Provide the (x, y) coordinate of the cell's center where the given text is located.  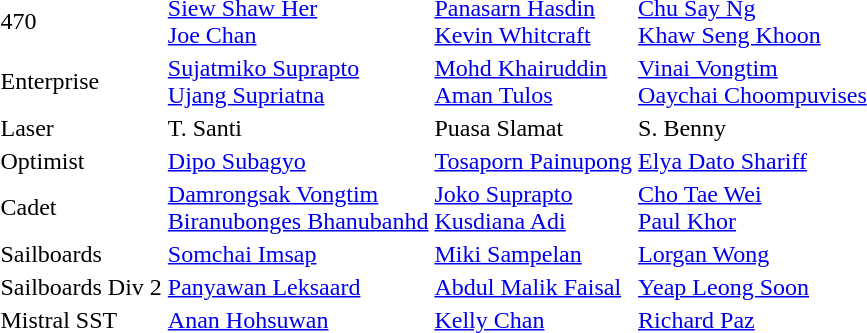
Damrongsak Vongtim Biranubonges Bhanubanhd (298, 208)
Abdul Malik Faisal (534, 287)
Puasa Slamat (534, 128)
Mohd Khairuddin Aman Tulos (534, 82)
Miki Sampelan (534, 254)
Tosaporn Painupong (534, 161)
T. Santi (298, 128)
Sujatmiko Suprapto Ujang Supriatna (298, 82)
Dipo Subagyo (298, 161)
Joko Suprapto Kusdiana Adi (534, 208)
Panyawan Leksaard (298, 287)
Somchai Imsap (298, 254)
